Output the [X, Y] coordinate of the center of the cell containing the given text.  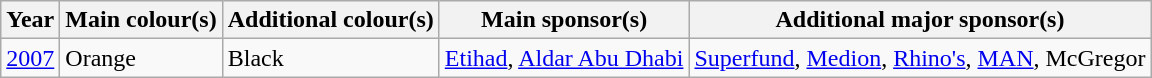
Orange [141, 58]
Superfund, Medion, Rhino's, MAN, McGregor [920, 58]
Year [30, 20]
Black [330, 58]
Additional major sponsor(s) [920, 20]
Additional colour(s) [330, 20]
Etihad, Aldar Abu Dhabi [564, 58]
2007 [30, 58]
Main colour(s) [141, 20]
Main sponsor(s) [564, 20]
